Detect which cell encompasses the target text, then output its [x, y] center coordinate. 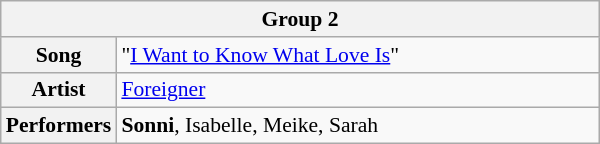
Sonni, Isabelle, Meike, Sarah [358, 126]
Foreigner [358, 90]
Group 2 [300, 19]
Song [59, 55]
Performers [59, 126]
"I Want to Know What Love Is" [358, 55]
Artist [59, 90]
